Extract the (x, y) coordinate from the center of the cell holding the provided text.  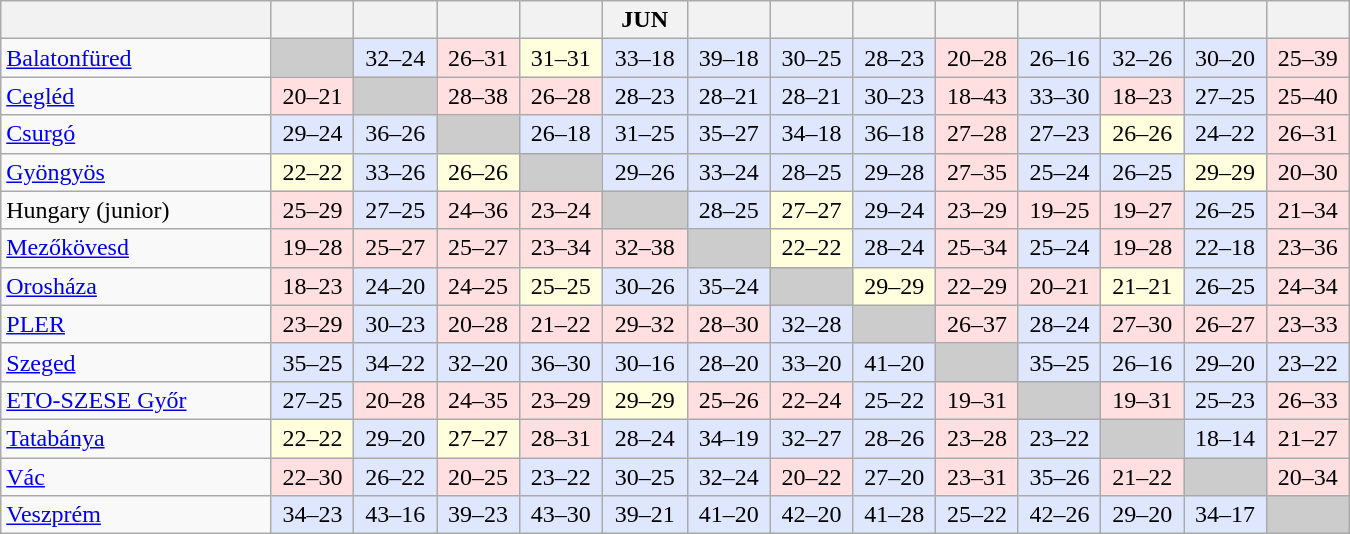
35–27 (728, 134)
30–26 (644, 286)
34–19 (728, 438)
Tatabánya (136, 438)
29–26 (644, 172)
25–39 (1308, 58)
32–28 (812, 324)
34–17 (1226, 515)
28–30 (728, 324)
30–16 (644, 362)
JUN (644, 20)
Szeged (136, 362)
32–20 (478, 362)
28–31 (560, 438)
25–23 (1226, 400)
24–25 (478, 286)
Hungary (junior) (136, 210)
30–20 (1226, 58)
23–24 (560, 210)
33–24 (728, 172)
27–30 (1142, 324)
42–20 (812, 515)
Mezőkövesd (136, 248)
22–29 (978, 286)
31–25 (644, 134)
35–26 (1060, 477)
41–28 (894, 515)
27–28 (978, 134)
34–18 (812, 134)
23–34 (560, 248)
26–28 (560, 96)
34–23 (312, 515)
Gyöngyös (136, 172)
28–38 (478, 96)
23–33 (1308, 324)
43–30 (560, 515)
Balatonfüred (136, 58)
32–38 (644, 248)
Veszprém (136, 515)
18–43 (978, 96)
Vác (136, 477)
24–34 (1308, 286)
32–26 (1142, 58)
31–31 (560, 58)
35–24 (728, 286)
25–29 (312, 210)
20–25 (478, 477)
21–27 (1308, 438)
32–27 (812, 438)
36–26 (396, 134)
19–25 (1060, 210)
42–26 (1060, 515)
27–35 (978, 172)
23–31 (978, 477)
26–33 (1308, 400)
28–20 (728, 362)
Cegléd (136, 96)
ETO-SZESE Győr (136, 400)
PLER (136, 324)
39–21 (644, 515)
20–34 (1308, 477)
33–26 (396, 172)
24–22 (1226, 134)
23–28 (978, 438)
22–18 (1226, 248)
33–30 (1060, 96)
24–36 (478, 210)
21–21 (1142, 286)
23–36 (1308, 248)
Csurgó (136, 134)
33–18 (644, 58)
20–22 (812, 477)
27–23 (1060, 134)
24–35 (478, 400)
26–37 (978, 324)
20–30 (1308, 172)
36–18 (894, 134)
26–22 (396, 477)
43–16 (396, 515)
25–25 (560, 286)
26–18 (560, 134)
21–34 (1308, 210)
39–18 (728, 58)
24–20 (396, 286)
36–30 (560, 362)
29–28 (894, 172)
39–23 (478, 515)
33–20 (812, 362)
25–26 (728, 400)
26–27 (1226, 324)
27–20 (894, 477)
28–26 (894, 438)
25–34 (978, 248)
18–14 (1226, 438)
19–27 (1142, 210)
22–30 (312, 477)
Orosháza (136, 286)
34–22 (396, 362)
25–40 (1308, 96)
22–24 (812, 400)
29–32 (644, 324)
